From the cell containing the given text, extract its center point as (X, Y) coordinate. 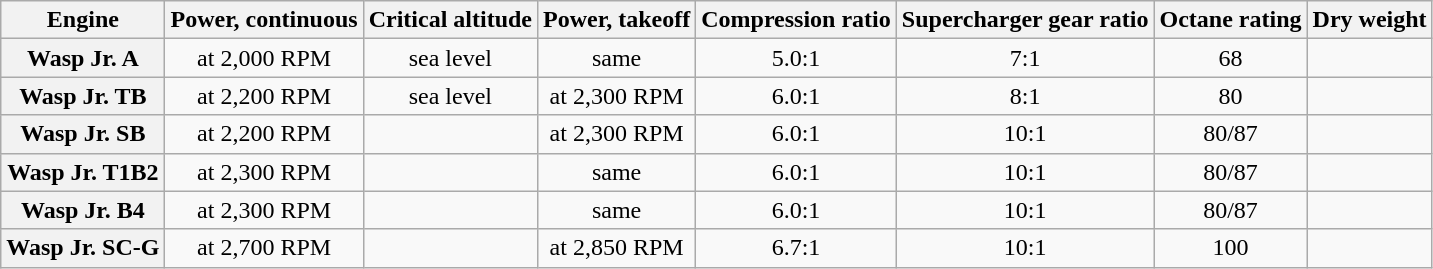
at 2,700 RPM (264, 248)
Wasp Jr. T1B2 (83, 172)
Octane rating (1230, 20)
Compression ratio (796, 20)
Critical altitude (450, 20)
100 (1230, 248)
Power, takeoff (617, 20)
7:1 (1025, 58)
Wasp Jr. TB (83, 96)
Wasp Jr. B4 (83, 210)
Wasp Jr. A (83, 58)
at 2,000 RPM (264, 58)
at 2,850 RPM (617, 248)
Dry weight (1370, 20)
68 (1230, 58)
5.0:1 (796, 58)
80 (1230, 96)
Supercharger gear ratio (1025, 20)
6.7:1 (796, 248)
Wasp Jr. SB (83, 134)
8:1 (1025, 96)
Power, continuous (264, 20)
Wasp Jr. SC-G (83, 248)
Engine (83, 20)
